For the text-containing cell, return its midpoint in [X, Y] coordinate format. 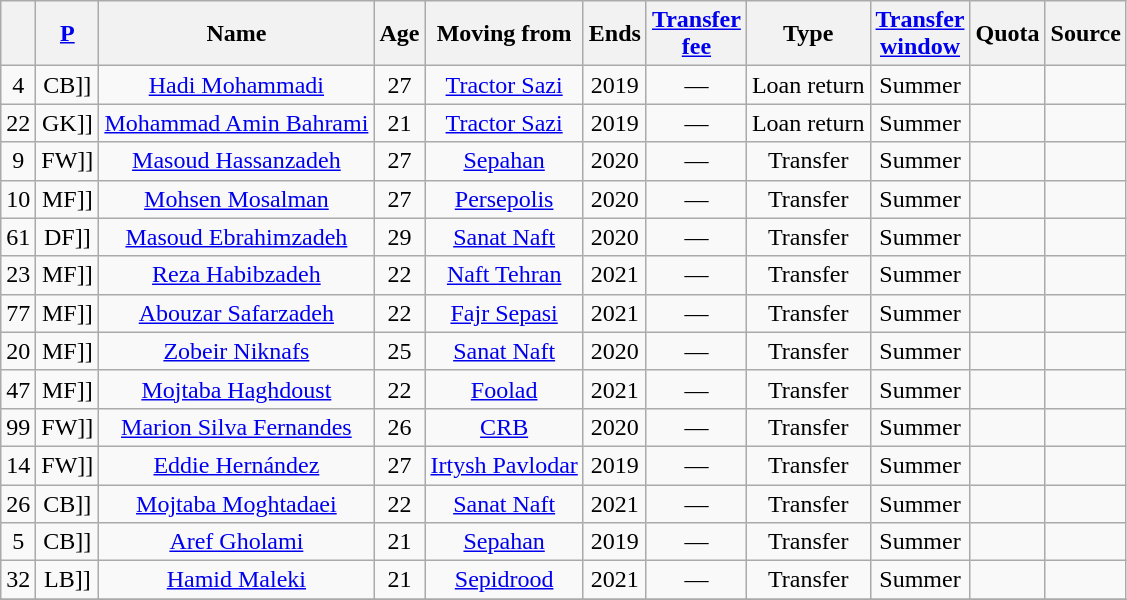
Masoud Hassanzadeh [236, 161]
Marion Silva Fernandes [236, 427]
61 [18, 237]
Mohammad Amin Bahrami [236, 123]
Mojtaba Moghtadaei [236, 503]
47 [18, 389]
Quota [1008, 34]
32 [18, 580]
Moving from [504, 34]
Foolad [504, 389]
Eddie Hernández [236, 465]
GK]] [68, 123]
LB]] [68, 580]
Transferwindow [920, 34]
20 [18, 351]
77 [18, 313]
10 [18, 199]
Hadi Mohammadi [236, 85]
Irtysh Pavlodar [504, 465]
23 [18, 275]
5 [18, 542]
Abouzar Safarzadeh [236, 313]
25 [400, 351]
9 [18, 161]
Zobeir Niknafs [236, 351]
Transferfee [696, 34]
Persepolis [504, 199]
DF]] [68, 237]
Name [236, 34]
99 [18, 427]
Reza Habibzadeh [236, 275]
29 [400, 237]
Fajr Sepasi [504, 313]
Type [808, 34]
Mojtaba Haghdoust [236, 389]
Source [1086, 34]
14 [18, 465]
Sepidrood [504, 580]
Ends [614, 34]
Mohsen Mosalman [236, 199]
4 [18, 85]
Hamid Maleki [236, 580]
Naft Tehran [504, 275]
Age [400, 34]
CRB [504, 427]
Masoud Ebrahimzadeh [236, 237]
Aref Gholami [236, 542]
P [68, 34]
